Output the (x, y) coordinate of the center of the cell containing the given text.  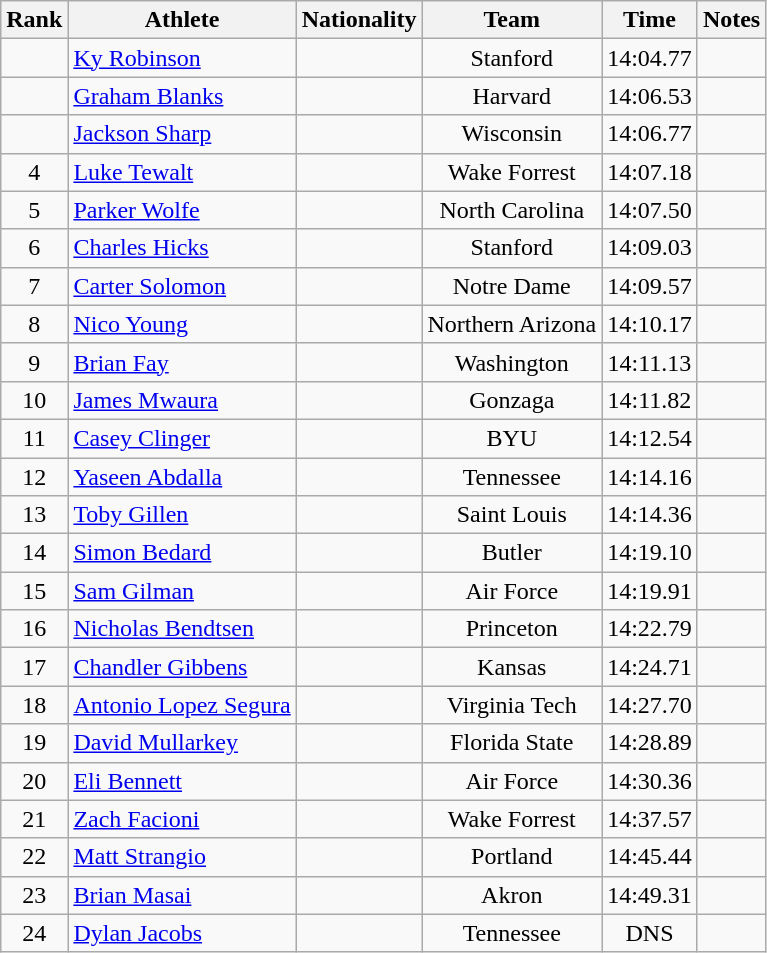
Matt Strangio (182, 857)
BYU (512, 438)
Carter Solomon (182, 286)
14:22.79 (650, 629)
Dylan Jacobs (182, 933)
James Mwaura (182, 400)
Saint Louis (512, 515)
20 (34, 781)
Florida State (512, 743)
14 (34, 553)
Antonio Lopez Segura (182, 705)
14:11.13 (650, 362)
14:30.36 (650, 781)
14:49.31 (650, 895)
Notes (731, 20)
14:12.54 (650, 438)
14:37.57 (650, 819)
Brian Fay (182, 362)
14:07.18 (650, 172)
14:07.50 (650, 210)
14:19.91 (650, 591)
7 (34, 286)
Wisconsin (512, 134)
Harvard (512, 96)
14:11.82 (650, 400)
DNS (650, 933)
14:45.44 (650, 857)
13 (34, 515)
14:09.03 (650, 248)
14:28.89 (650, 743)
14:10.17 (650, 324)
14:14.36 (650, 515)
Akron (512, 895)
8 (34, 324)
14:27.70 (650, 705)
Parker Wolfe (182, 210)
Portland (512, 857)
17 (34, 667)
Ky Robinson (182, 58)
18 (34, 705)
22 (34, 857)
Eli Bennett (182, 781)
Notre Dame (512, 286)
14:19.10 (650, 553)
14:06.53 (650, 96)
14:14.16 (650, 477)
16 (34, 629)
15 (34, 591)
Princeton (512, 629)
5 (34, 210)
11 (34, 438)
12 (34, 477)
Gonzaga (512, 400)
9 (34, 362)
14:24.71 (650, 667)
Kansas (512, 667)
Luke Tewalt (182, 172)
Team (512, 20)
Simon Bedard (182, 553)
19 (34, 743)
Washington (512, 362)
23 (34, 895)
Jackson Sharp (182, 134)
Virginia Tech (512, 705)
Northern Arizona (512, 324)
10 (34, 400)
Zach Facioni (182, 819)
Charles Hicks (182, 248)
Nationality (359, 20)
14:06.77 (650, 134)
David Mullarkey (182, 743)
4 (34, 172)
21 (34, 819)
Athlete (182, 20)
14:09.57 (650, 286)
Time (650, 20)
Nico Young (182, 324)
Butler (512, 553)
North Carolina (512, 210)
Nicholas Bendtsen (182, 629)
Toby Gillen (182, 515)
14:04.77 (650, 58)
Casey Clinger (182, 438)
24 (34, 933)
Graham Blanks (182, 96)
6 (34, 248)
Brian Masai (182, 895)
Sam Gilman (182, 591)
Yaseen Abdalla (182, 477)
Rank (34, 20)
Chandler Gibbens (182, 667)
